Locate the cell with the specified text and output its [X, Y] center coordinate. 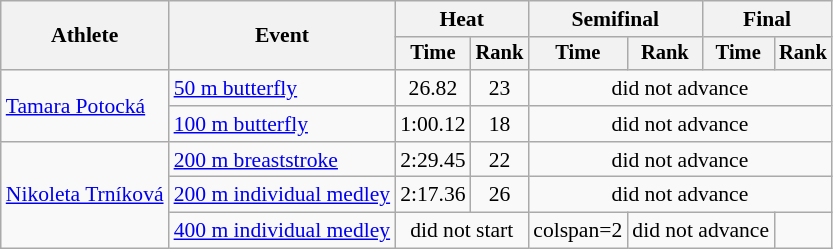
18 [500, 124]
colspan=2 [578, 231]
200 m individual medley [282, 195]
26 [500, 195]
22 [500, 160]
1:00.12 [432, 124]
did not start [462, 231]
Athlete [85, 36]
400 m individual medley [282, 231]
2:17.36 [432, 195]
23 [500, 88]
Semifinal [615, 19]
100 m butterfly [282, 124]
200 m breaststroke [282, 160]
50 m butterfly [282, 88]
26.82 [432, 88]
Nikoleta Trníková [85, 196]
Heat [462, 19]
2:29.45 [432, 160]
Tamara Potocká [85, 106]
Event [282, 36]
Final [766, 19]
